Pinpoint the cell where the given text exists, returning its [x, y] midpoint coordinate. 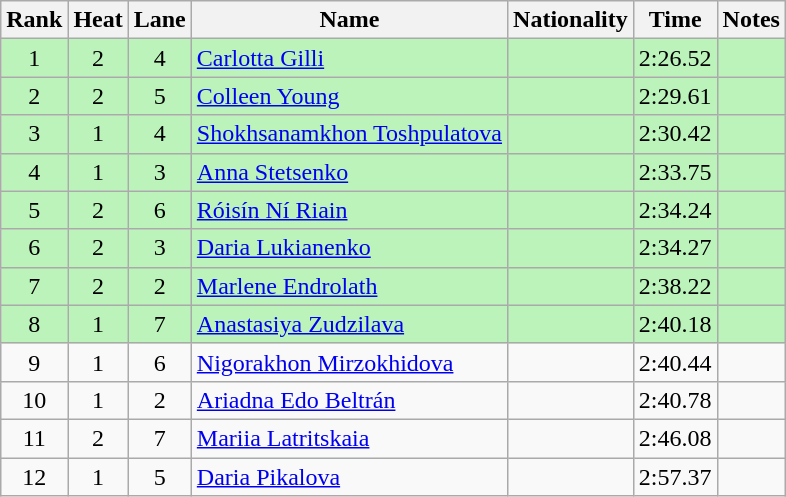
Róisín Ní Riain [349, 210]
Marlene Endrolath [349, 286]
Heat [98, 20]
2:46.08 [675, 438]
2:40.18 [675, 324]
2:34.24 [675, 210]
2:40.78 [675, 400]
2:34.27 [675, 248]
8 [34, 324]
11 [34, 438]
2:30.42 [675, 134]
12 [34, 477]
Carlotta Gilli [349, 58]
Anastasiya Zudzilava [349, 324]
Time [675, 20]
Daria Pikalova [349, 477]
Anna Stetsenko [349, 172]
Ariadna Edo Beltrán [349, 400]
2:57.37 [675, 477]
Mariia Latritskaia [349, 438]
Nigorakhon Mirzokhidova [349, 362]
Shokhsanamkhon Toshpulatova [349, 134]
2:33.75 [675, 172]
9 [34, 362]
10 [34, 400]
2:40.44 [675, 362]
Colleen Young [349, 96]
Nationality [571, 20]
Notes [751, 20]
Lane [160, 20]
2:29.61 [675, 96]
Daria Lukianenko [349, 248]
2:38.22 [675, 286]
Rank [34, 20]
2:26.52 [675, 58]
Name [349, 20]
